Extract the (x, y) coordinate from the center of the cell holding the provided text.  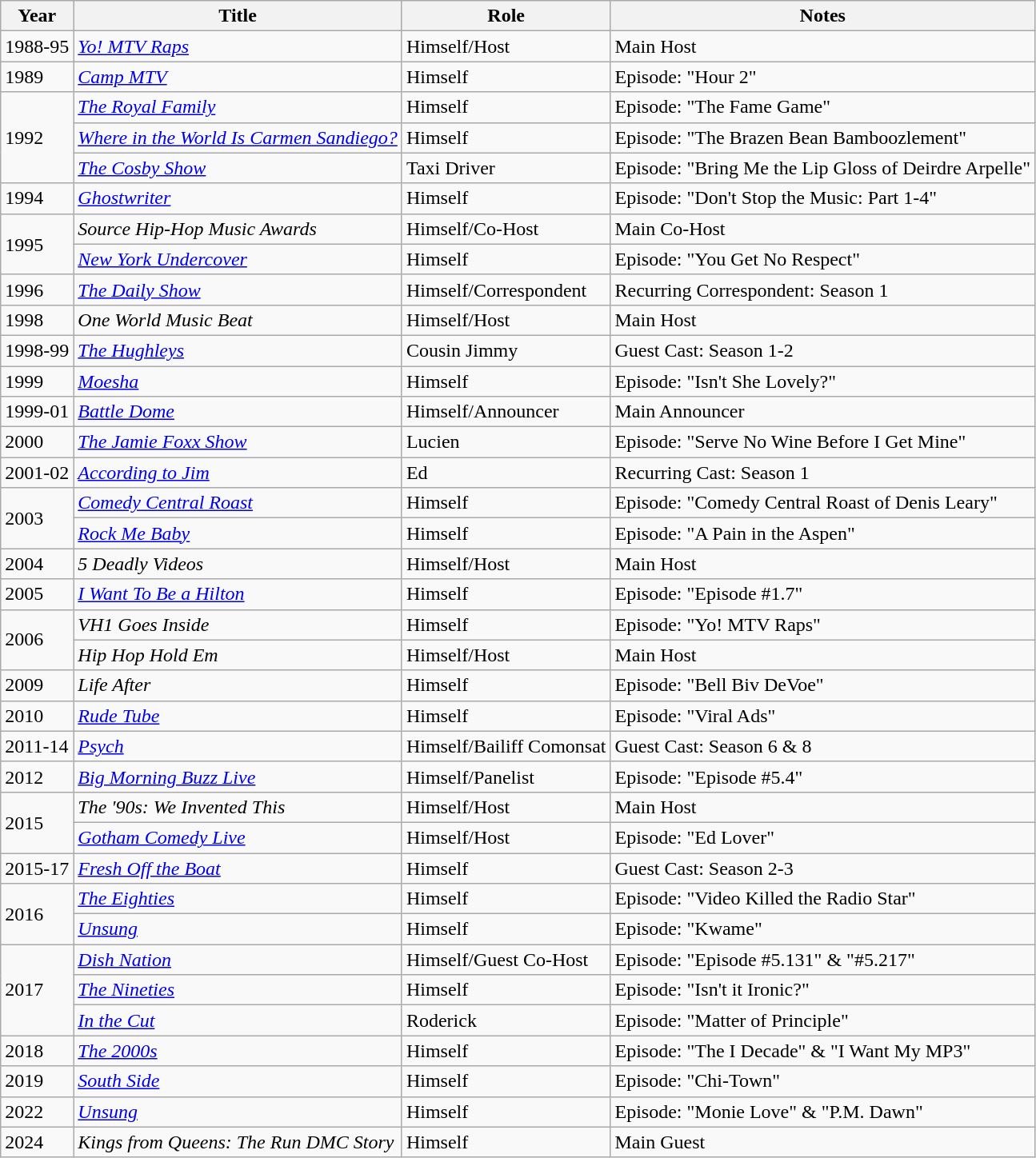
Fresh Off the Boat (238, 868)
Himself/Announcer (506, 412)
2019 (37, 1081)
Episode: "Isn't She Lovely?" (822, 381)
Episode: "Episode #5.131" & "#5.217" (822, 960)
Rude Tube (238, 716)
Himself/Correspondent (506, 289)
Hip Hop Hold Em (238, 655)
1998 (37, 320)
Rock Me Baby (238, 533)
Episode: "A Pain in the Aspen" (822, 533)
1996 (37, 289)
Moesha (238, 381)
Taxi Driver (506, 168)
I Want To Be a Hilton (238, 594)
2000 (37, 442)
Himself/Co-Host (506, 229)
Year (37, 16)
Episode: "Episode #1.7" (822, 594)
Gotham Comedy Live (238, 837)
2004 (37, 564)
2006 (37, 640)
Episode: "Bring Me the Lip Gloss of Deirdre Arpelle" (822, 168)
1992 (37, 138)
Ed (506, 473)
Source Hip-Hop Music Awards (238, 229)
1994 (37, 198)
Episode: "Monie Love" & "P.M. Dawn" (822, 1112)
Episode: "Serve No Wine Before I Get Mine" (822, 442)
Episode: "Matter of Principle" (822, 1020)
Episode: "The I Decade" & "I Want My MP3" (822, 1051)
The Cosby Show (238, 168)
Notes (822, 16)
Himself/Bailiff Comonsat (506, 746)
Camp MTV (238, 77)
Episode: "Comedy Central Roast of Denis Leary" (822, 503)
2022 (37, 1112)
The Eighties (238, 899)
In the Cut (238, 1020)
Recurring Correspondent: Season 1 (822, 289)
2011-14 (37, 746)
Himself/Guest Co-Host (506, 960)
2003 (37, 518)
The '90s: We Invented This (238, 807)
Big Morning Buzz Live (238, 777)
2015 (37, 822)
Himself/Panelist (506, 777)
Episode: "The Fame Game" (822, 107)
2024 (37, 1142)
Episode: "Chi-Town" (822, 1081)
2017 (37, 990)
Dish Nation (238, 960)
Kings from Queens: The Run DMC Story (238, 1142)
Guest Cast: Season 6 & 8 (822, 746)
2015-17 (37, 868)
Cousin Jimmy (506, 350)
5 Deadly Videos (238, 564)
Main Co-Host (822, 229)
Episode: "Isn't it Ironic?" (822, 990)
2016 (37, 914)
2012 (37, 777)
Guest Cast: Season 1-2 (822, 350)
Episode: "Video Killed the Radio Star" (822, 899)
Episode: "The Brazen Bean Bamboozlement" (822, 138)
Role (506, 16)
1999 (37, 381)
South Side (238, 1081)
Ghostwriter (238, 198)
The Royal Family (238, 107)
2018 (37, 1051)
Episode: "Kwame" (822, 929)
Episode: "Yo! MTV Raps" (822, 625)
Where in the World Is Carmen Sandiego? (238, 138)
Battle Dome (238, 412)
Episode: "Viral Ads" (822, 716)
Lucien (506, 442)
Life After (238, 685)
1989 (37, 77)
The Nineties (238, 990)
2010 (37, 716)
VH1 Goes Inside (238, 625)
1995 (37, 244)
The Hughleys (238, 350)
One World Music Beat (238, 320)
The 2000s (238, 1051)
Episode: "You Get No Respect" (822, 259)
1998-99 (37, 350)
The Jamie Foxx Show (238, 442)
Episode: "Ed Lover" (822, 837)
Yo! MTV Raps (238, 46)
Title (238, 16)
2009 (37, 685)
Comedy Central Roast (238, 503)
1988-95 (37, 46)
Episode: "Episode #5.4" (822, 777)
Guest Cast: Season 2-3 (822, 868)
According to Jim (238, 473)
The Daily Show (238, 289)
Main Guest (822, 1142)
Psych (238, 746)
Recurring Cast: Season 1 (822, 473)
Episode: "Don't Stop the Music: Part 1-4" (822, 198)
Episode: "Hour 2" (822, 77)
1999-01 (37, 412)
Main Announcer (822, 412)
New York Undercover (238, 259)
Roderick (506, 1020)
Episode: "Bell Biv DeVoe" (822, 685)
2001-02 (37, 473)
2005 (37, 594)
